Determine the (X, Y) coordinate at the center of the cell enclosing the given text.  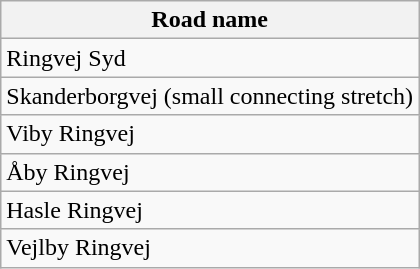
Vejlby Ringvej (210, 248)
Skanderborgvej (small connecting stretch) (210, 96)
Road name (210, 20)
Ringvej Syd (210, 58)
Åby Ringvej (210, 172)
Hasle Ringvej (210, 210)
Viby Ringvej (210, 134)
